Capture the cell that displays the provided text and extract its (x, y) central coordinate. 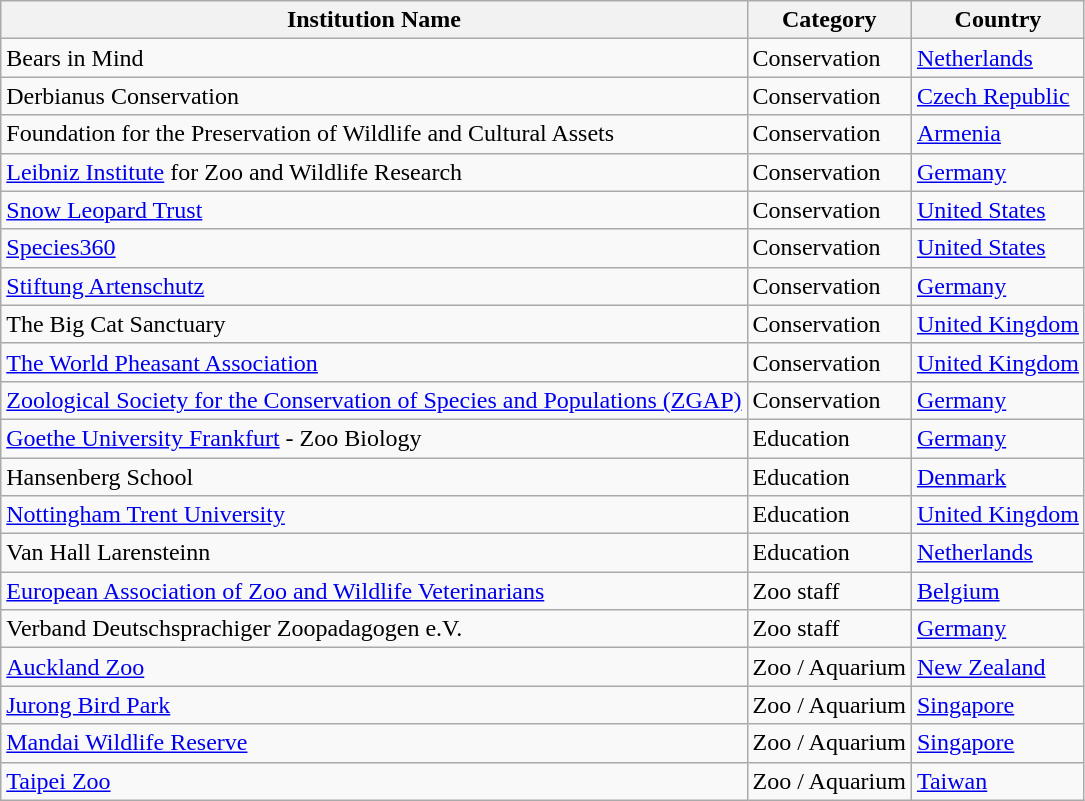
Van Hall Larensteinn (374, 553)
Foundation for the Preservation of Wildlife and Cultural Assets (374, 134)
The Big Cat Sanctuary (374, 324)
Zoological Society for the Conservation of Species and Populations (ZGAP) (374, 400)
Stiftung Artenschutz (374, 286)
Armenia (998, 134)
Goethe University Frankfurt - Zoo Biology (374, 438)
Institution Name (374, 20)
Auckland Zoo (374, 667)
Snow Leopard Trust (374, 210)
Czech Republic (998, 96)
Taipei Zoo (374, 781)
Belgium (998, 591)
Hansenberg School (374, 477)
Bears in Mind (374, 58)
Species360 (374, 248)
Category (829, 20)
Country (998, 20)
Verband Deutschsprachiger Zoopadagogen e.V. (374, 629)
Jurong Bird Park (374, 705)
Leibniz Institute for Zoo and Wildlife Research (374, 172)
European Association of Zoo and Wildlife Veterinarians (374, 591)
Derbianus Conservation (374, 96)
Nottingham Trent University (374, 515)
Taiwan (998, 781)
The World Pheasant Association (374, 362)
Mandai Wildlife Reserve (374, 743)
New Zealand (998, 667)
Denmark (998, 477)
